Output the [x, y] coordinate of the center of the cell containing the given text.  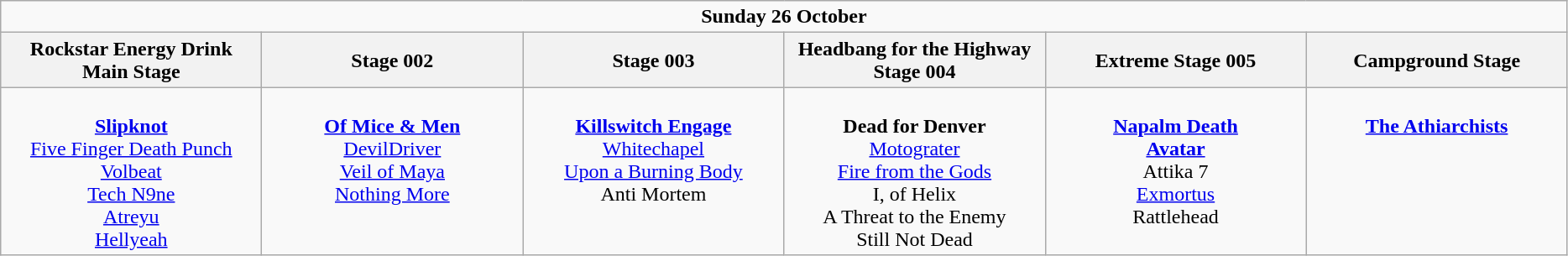
Slipknot Five Finger Death Punch Volbeat Tech N9ne Atreyu Hellyeah [131, 171]
Napalm Death Avatar Attika 7 Exmortus Rattlehead [1175, 171]
Killswitch Engage Whitechapel Upon a Burning Body Anti Mortem [653, 171]
Dead for Denver Motograter Fire from the Gods I, of Helix A Threat to the Enemy Still Not Dead [915, 171]
Rockstar Energy Drink Main Stage [131, 60]
Of Mice & Men DevilDriver Veil of Maya Nothing More [393, 171]
Headbang for the Highway Stage 004 [915, 60]
Campground Stage [1437, 60]
Sunday 26 October [784, 17]
Stage 003 [653, 60]
Extreme Stage 005 [1175, 60]
Stage 002 [393, 60]
The Athiarchists [1437, 171]
